Return (X, Y) of the center of cell containing provided text 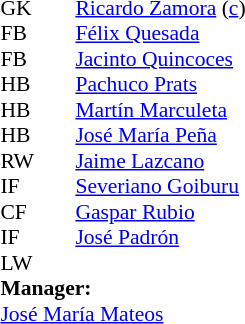
Martín Marculeta (160, 110)
Jaime Lazcano (160, 161)
Pachuco Prats (160, 85)
CF (19, 212)
José Padrón (160, 237)
Gaspar Rubio (160, 212)
LW (19, 263)
Jacinto Quincoces (160, 59)
Manager: (122, 289)
Félix Quesada (160, 33)
José María Peña (160, 135)
Severiano Goiburu (160, 187)
RW (19, 161)
